Search for the cell housing the specified text and yield its [x, y] center coordinate. 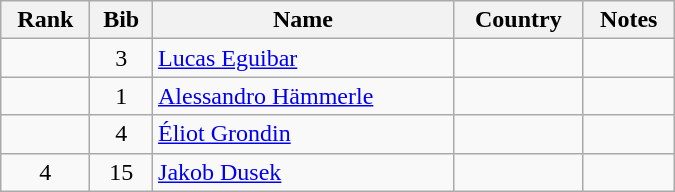
1 [122, 96]
Éliot Grondin [304, 134]
Alessandro Hämmerle [304, 96]
Lucas Eguibar [304, 58]
Bib [122, 20]
Jakob Dusek [304, 172]
Country [518, 20]
Name [304, 20]
Rank [46, 20]
15 [122, 172]
Notes [628, 20]
3 [122, 58]
